Locate the cell with the specified text and output its (x, y) center coordinate. 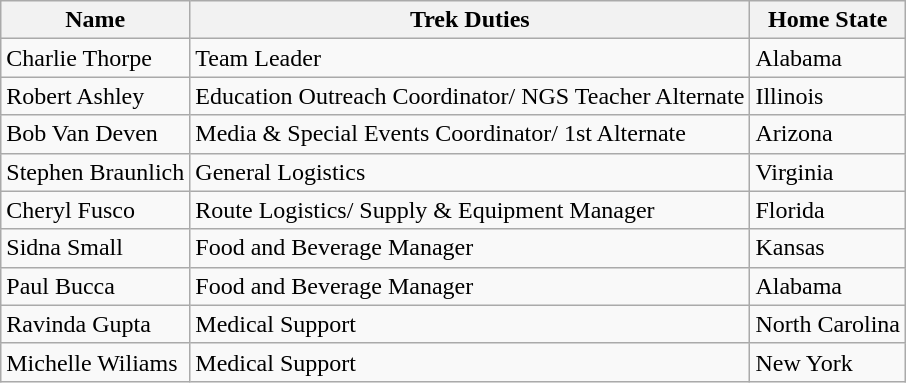
Media & Special Events Coordinator/ 1st Alternate (470, 134)
Arizona (828, 134)
Route Logistics/ Supply & Equipment Manager (470, 210)
Home State (828, 20)
New York (828, 362)
Illinois (828, 96)
Sidna Small (96, 248)
Kansas (828, 248)
General Logistics (470, 172)
Education Outreach Coordinator/ NGS Teacher Alternate (470, 96)
Michelle Wiliams (96, 362)
Team Leader (470, 58)
Stephen Braunlich (96, 172)
Bob Van Deven (96, 134)
Robert Ashley (96, 96)
Cheryl Fusco (96, 210)
Charlie Thorpe (96, 58)
North Carolina (828, 324)
Florida (828, 210)
Name (96, 20)
Ravinda Gupta (96, 324)
Paul Bucca (96, 286)
Virginia (828, 172)
Trek Duties (470, 20)
